Identify which cell holds the provided text, then report its (X, Y) central coordinate. 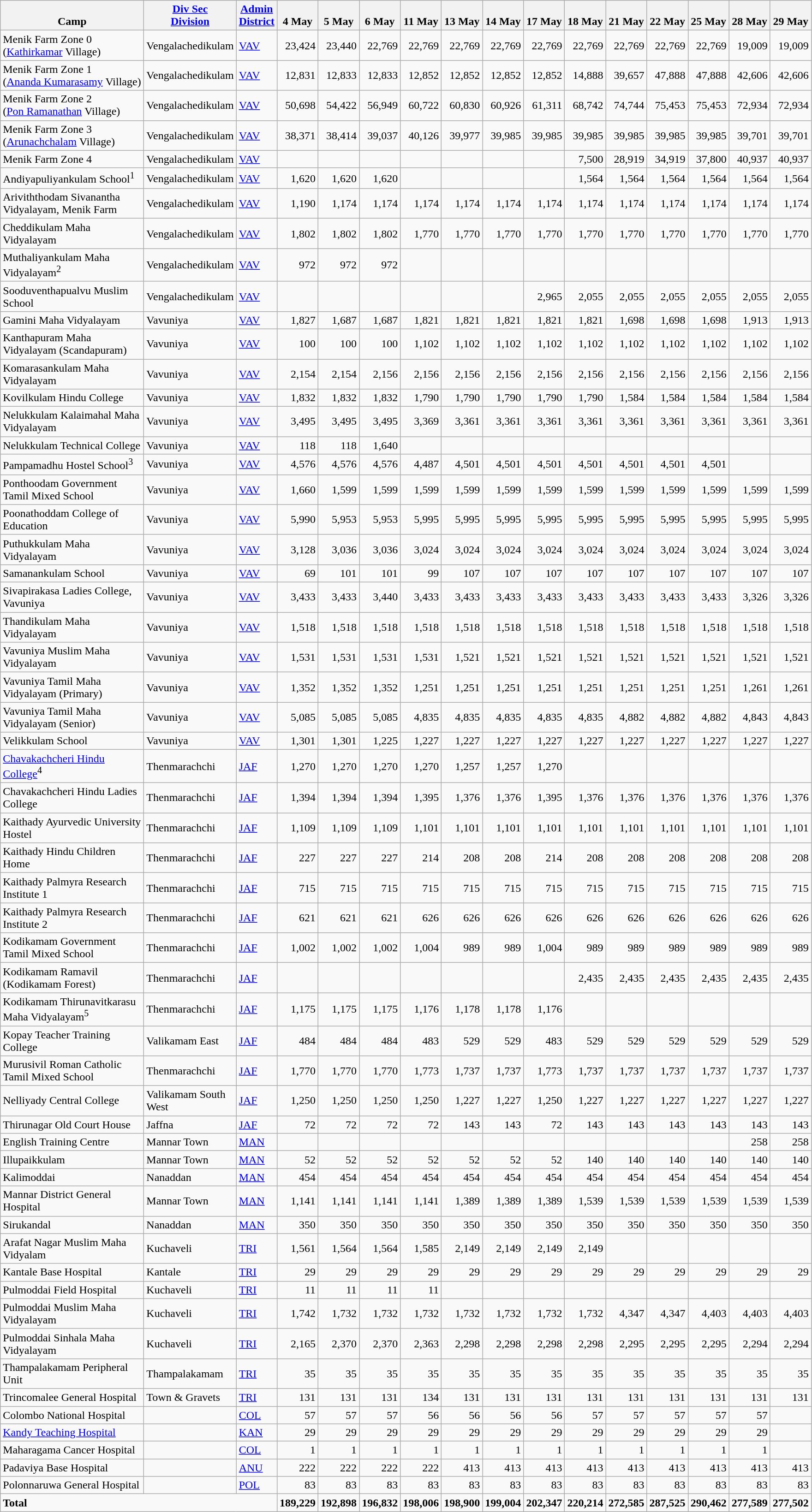
60,926 (503, 105)
Komarasankulam Maha Vidyalayam (72, 374)
Chavakachcheri Hindu College4 (72, 766)
Sirukandal (72, 1225)
1,225 (380, 741)
5 May (339, 16)
Kodikamam Government Tamil Mixed School (72, 948)
Nelukkulam Technical College (72, 445)
Murusivil Roman Catholic Tamil Mixed School (72, 1071)
17 May (544, 16)
Cheddikulam Maha Vidyalayam (72, 233)
Town & Gravets (190, 1397)
21 May (627, 16)
Valikamam South West (190, 1101)
Menik Farm Zone 4 (72, 159)
1,742 (297, 1313)
50,698 (297, 105)
2,165 (297, 1344)
40,126 (421, 136)
3,369 (421, 421)
Sivapirakasa Ladies College, Vavuniya (72, 598)
Kaithady Palmyra Research Institute 1 (72, 888)
69 (297, 574)
Maharagama Cancer Hospital (72, 1450)
28,919 (627, 159)
Poonathoddam College of Education (72, 519)
199,004 (503, 1503)
Pulmoddai Muslim Maha Vidyalayam (72, 1313)
25 May (709, 16)
Padaviya Base Hospital (72, 1468)
11 May (421, 16)
54,422 (339, 105)
Vavuniya Tamil Maha Vidyalayam (Senior) (72, 717)
2,965 (544, 296)
1,827 (297, 320)
37,800 (709, 159)
Kandy Teaching Hospital (72, 1433)
Div SecDivision (190, 16)
5,990 (297, 519)
Kantale (190, 1272)
Polonnaruwa General Hospital (72, 1485)
39,037 (380, 136)
4 May (297, 16)
Kopay Teacher Training College (72, 1041)
Arafat Nagar Muslim Maha Vidyalam (72, 1249)
3,440 (380, 598)
ANU (257, 1468)
Total (139, 1503)
1,660 (297, 490)
18 May (585, 16)
1,585 (421, 1249)
1,561 (297, 1249)
34,919 (667, 159)
Pampamadhu Hostel School3 (72, 465)
Trincomalee General Hospital (72, 1397)
74,744 (627, 105)
272,585 (627, 1503)
Thandikulam Maha Vidyalayam (72, 627)
56,949 (380, 105)
Kantale Base Hospital (72, 1272)
Gamini Maha Vidyalayam (72, 320)
198,006 (421, 1503)
Pulmoddai Field Hospital (72, 1290)
60,830 (462, 105)
23,424 (297, 45)
28 May (749, 16)
1,190 (297, 204)
23,440 (339, 45)
Menik Farm Zone 3(Arunachchalam Village) (72, 136)
Valikamam East (190, 1041)
Kaithady Hindu Children Home (72, 858)
Camp (72, 16)
Kodikamam Thirunavitkarasu Maha Vidyalayam5 (72, 1009)
192,898 (339, 1503)
14,888 (585, 76)
Menik Farm Zone 1(Ananda Kumarasamy Village) (72, 76)
2,363 (421, 1344)
Thampalakamam (190, 1373)
Menik Farm Zone 0(Kathirkamar Village) (72, 45)
Velikkulam School (72, 741)
Kaithady Palmyra Research Institute 2 (72, 918)
Vavuniya Tamil Maha Vidyalayam (Primary) (72, 687)
Andiyapuliyankulam School1 (72, 178)
Ariviththodam Sivanantha Vidyalayam, Menik Farm (72, 204)
68,742 (585, 105)
99 (421, 574)
Menik Farm Zone 2(Pon Ramanathan Village) (72, 105)
AdminDistrict (257, 16)
277,589 (749, 1503)
220,214 (585, 1503)
6 May (380, 16)
22 May (667, 16)
KAN (257, 1433)
29 May (791, 16)
Pulmoddai Sinhala Maha Vidyalayam (72, 1344)
Nelukkulam Kalaimahal Maha Vidyalayam (72, 421)
39,657 (627, 76)
Muthaliyankulam Maha Vidyalayam2 (72, 265)
Kaithady Ayurvedic University Hostel (72, 828)
Puthukkulam Maha Vidyalayam (72, 550)
134 (421, 1397)
290,462 (709, 1503)
202,347 (544, 1503)
196,832 (380, 1503)
Kovilkulam Hindu College (72, 398)
Kanthapuram Maha Vidyalayam (Scandapuram) (72, 344)
287,525 (667, 1503)
198,900 (462, 1503)
POL (257, 1485)
3,128 (297, 550)
Mannar District General Hospital (72, 1201)
14 May (503, 16)
Chavakachcheri Hindu Ladies College (72, 798)
189,229 (297, 1503)
Kalimoddai (72, 1177)
Samanankulam School (72, 574)
Sooduventhapualvu Muslim School (72, 296)
12,831 (297, 76)
60,722 (421, 105)
Thampalakamam Peripheral Unit (72, 1373)
277,502 (791, 1503)
Jaffna (190, 1125)
7,500 (585, 159)
Illupaikkulam (72, 1160)
English Training Centre (72, 1142)
Ponthoodam Government Tamil Mixed School (72, 490)
Kodikamam Ramavil(Kodikamam Forest) (72, 978)
4,487 (421, 465)
13 May (462, 16)
Colombo National Hospital (72, 1415)
38,371 (297, 136)
38,414 (339, 136)
1,640 (380, 445)
39,977 (462, 136)
Vavuniya Muslim Maha Vidyalayam (72, 658)
61,311 (544, 105)
Thirunagar Old Court House (72, 1125)
Nelliyady Central College (72, 1101)
